Output the (X, Y) coordinate of the center of the cell containing the given text.  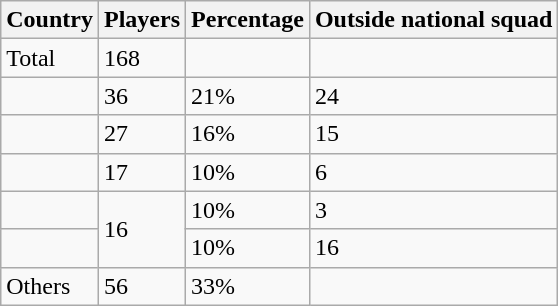
Country (50, 20)
Others (50, 286)
15 (433, 134)
21% (248, 96)
36 (142, 96)
Outside national squad (433, 20)
24 (433, 96)
33% (248, 286)
Players (142, 20)
3 (433, 210)
Total (50, 58)
168 (142, 58)
16% (248, 134)
17 (142, 172)
27 (142, 134)
Percentage (248, 20)
56 (142, 286)
6 (433, 172)
